Locate the cell with the specified text and output its [x, y] center coordinate. 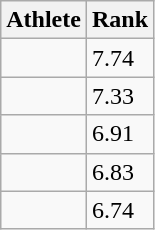
Athlete [44, 20]
7.74 [120, 58]
6.83 [120, 172]
6.91 [120, 134]
6.74 [120, 210]
Rank [120, 20]
7.33 [120, 96]
